Detect which cell encompasses the target text, then output its [X, Y] center coordinate. 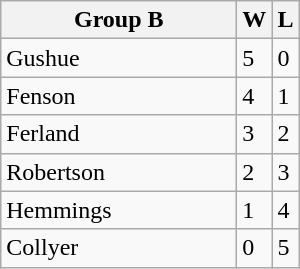
W [254, 20]
Ferland [119, 134]
Group B [119, 20]
Fenson [119, 96]
Robertson [119, 172]
Hemmings [119, 210]
Gushue [119, 58]
L [286, 20]
Collyer [119, 248]
